Scan for the cell matching the given text and deliver its [x, y] coordinate at center. 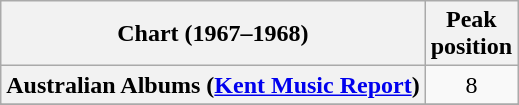
Peak position [471, 34]
8 [471, 85]
Chart (1967–1968) [213, 34]
Australian Albums (Kent Music Report) [213, 85]
